Pinpoint the cell where the given text exists, returning its (X, Y) midpoint coordinate. 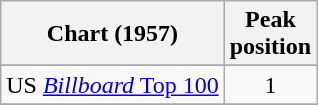
1 (270, 85)
Chart (1957) (112, 34)
Peakposition (270, 34)
US Billboard Top 100 (112, 85)
